Search for the cell housing the specified text and yield its [x, y] center coordinate. 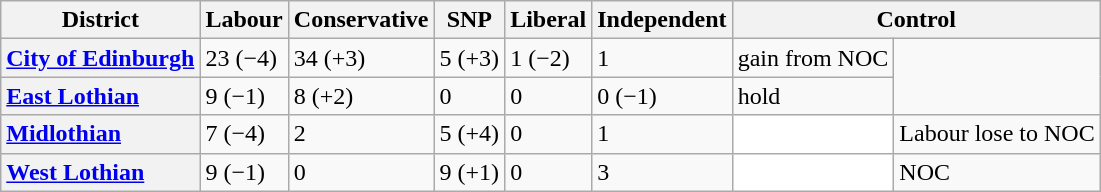
23 (−4) [244, 58]
hold [813, 96]
Labour lose to NOC [997, 134]
1 (−2) [548, 58]
7 (−4) [244, 134]
5 (+3) [470, 58]
34 (+3) [361, 58]
SNP [470, 20]
City of Edinburgh [100, 58]
gain from NOC [813, 58]
West Lothian [100, 172]
8 (+2) [361, 96]
NOC [997, 172]
Control [916, 20]
East Lothian [100, 96]
District [100, 20]
Conservative [361, 20]
2 [361, 134]
3 [662, 172]
Labour [244, 20]
Midlothian [100, 134]
0 (−1) [662, 96]
Liberal [548, 20]
5 (+4) [470, 134]
9 (+1) [470, 172]
Independent [662, 20]
